Find where the given text appears and provide that cell's center as [X, Y] coordinate. 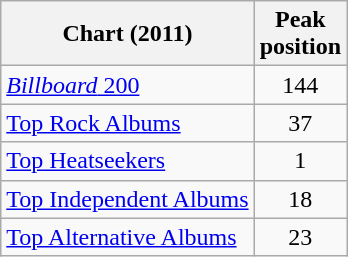
1 [300, 161]
23 [300, 237]
Peakposition [300, 34]
Top Independent Albums [128, 199]
Chart (2011) [128, 34]
Top Heatseekers [128, 161]
Billboard 200 [128, 85]
144 [300, 85]
Top Alternative Albums [128, 237]
18 [300, 199]
37 [300, 123]
Top Rock Albums [128, 123]
